Detect which cell encompasses the target text, then output its [x, y] center coordinate. 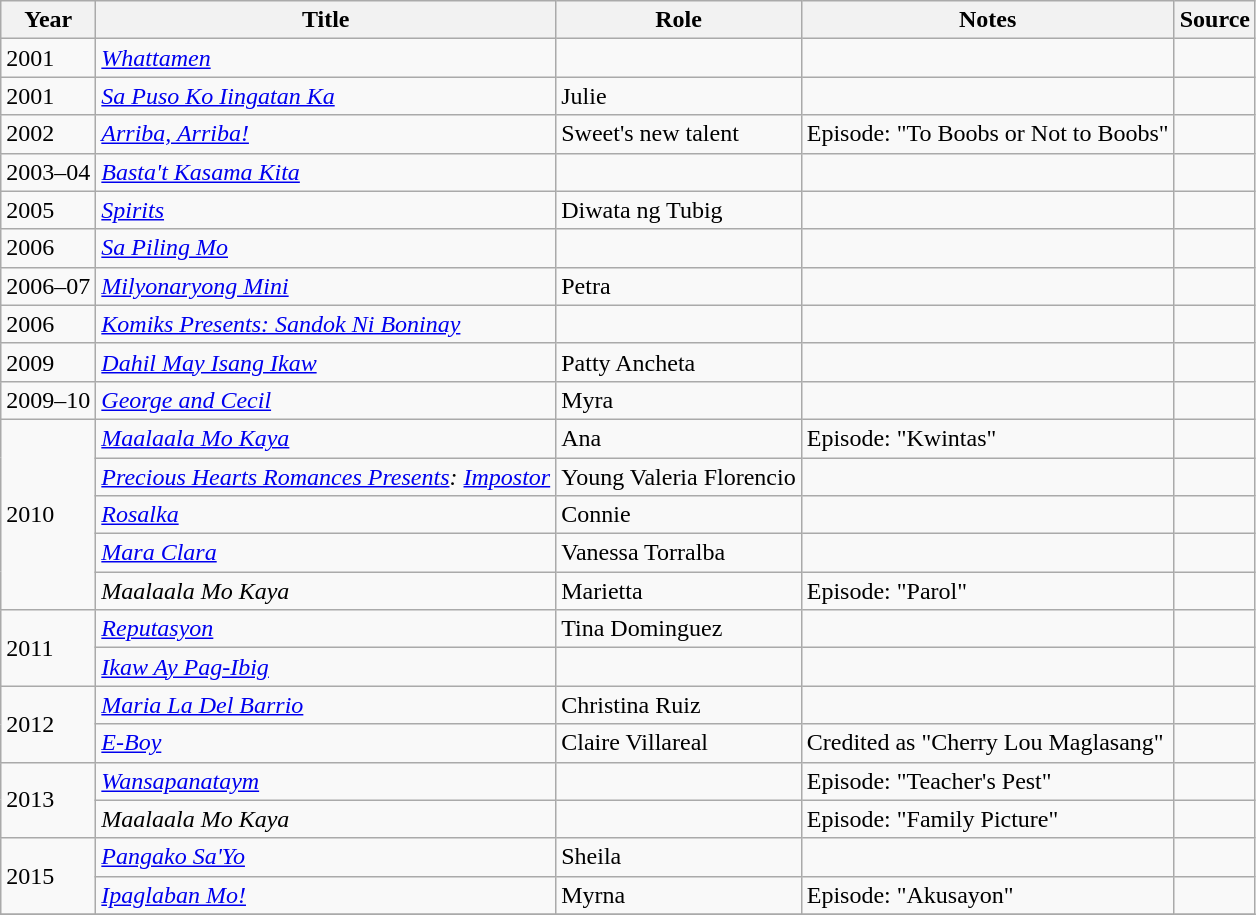
Tina Dominguez [679, 629]
Marietta [679, 591]
Episode: "Parol" [988, 591]
Christina Ruiz [679, 705]
Notes [988, 20]
Reputasyon [326, 629]
Spirits [326, 210]
Connie [679, 515]
Sa Puso Ko Iingatan Ka [326, 96]
Year [48, 20]
Title [326, 20]
Komiks Presents: Sandok Ni Boninay [326, 324]
2003–04 [48, 172]
Ana [679, 438]
Ikaw Ay Pag-Ibig [326, 667]
Young Valeria Florencio [679, 477]
Maria La Del Barrio [326, 705]
Sa Piling Mo [326, 248]
Precious Hearts Romances Presents: Impostor [326, 477]
Credited as "Cherry Lou Maglasang" [988, 743]
Episode: "To Boobs or Not to Boobs" [988, 134]
Claire Villareal [679, 743]
Whattamen [326, 58]
Petra [679, 286]
2009 [48, 362]
2010 [48, 514]
2006–07 [48, 286]
Diwata ng Tubig [679, 210]
Arriba, Arriba! [326, 134]
2013 [48, 800]
Ipaglaban Mo! [326, 895]
Julie [679, 96]
Episode: "Akusayon" [988, 895]
2015 [48, 876]
Dahil May Isang Ikaw [326, 362]
Myrna [679, 895]
2012 [48, 724]
Mara Clara [326, 553]
Pangako Sa'Yo [326, 857]
E-Boy [326, 743]
Source [1214, 20]
Episode: "Kwintas" [988, 438]
Basta't Kasama Kita [326, 172]
Sweet's new talent [679, 134]
2002 [48, 134]
Episode: "Teacher's Pest" [988, 781]
Myra [679, 400]
Role [679, 20]
Milyonaryong Mini [326, 286]
Rosalka [326, 515]
Vanessa Torralba [679, 553]
Wansapanataym [326, 781]
2005 [48, 210]
2011 [48, 648]
Sheila [679, 857]
George and Cecil [326, 400]
2009–10 [48, 400]
Patty Ancheta [679, 362]
Episode: "Family Picture" [988, 819]
